Extract the [X, Y] coordinate from the center of the cell holding the provided text.  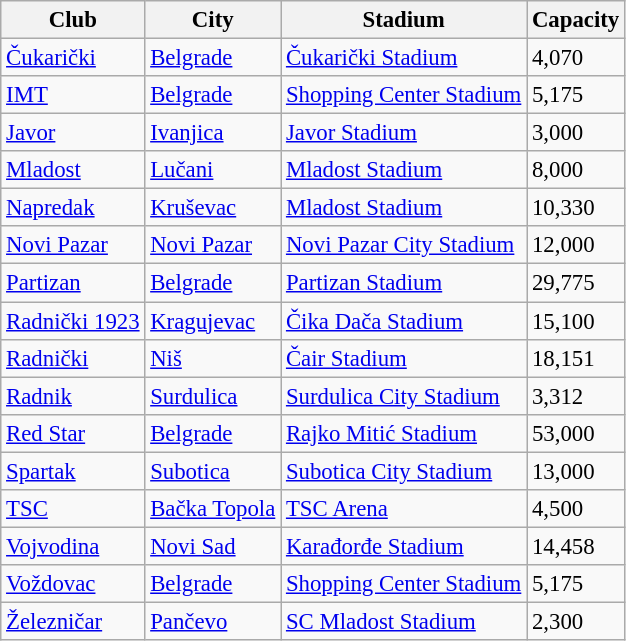
Rajko Mitić Stadium [404, 433]
13,000 [576, 471]
Surdulica City Stadium [404, 396]
Partizan Stadium [404, 283]
Radnik [73, 396]
Čukarički [73, 58]
Red Star [73, 433]
SC Mladost Stadium [404, 621]
IMT [73, 95]
29,775 [576, 283]
Club [73, 20]
Železničar [73, 621]
3,312 [576, 396]
Subotica [213, 471]
10,330 [576, 208]
Spartak [73, 471]
Partizan [73, 283]
Ivanjica [213, 133]
Radnički [73, 358]
Čika Dača Stadium [404, 321]
Kragujevac [213, 321]
Kruševac [213, 208]
Javor [73, 133]
Capacity [576, 20]
14,458 [576, 546]
3,000 [576, 133]
Čair Stadium [404, 358]
Karađorđe Stadium [404, 546]
Novi Pazar City Stadium [404, 245]
8,000 [576, 170]
12,000 [576, 245]
TSC [73, 509]
18,151 [576, 358]
Pančevo [213, 621]
4,500 [576, 509]
Bačka Topola [213, 509]
Radnički 1923 [73, 321]
Voždovac [73, 584]
Javor Stadium [404, 133]
Vojvodina [73, 546]
TSC Arena [404, 509]
City [213, 20]
Mladost [73, 170]
4,070 [576, 58]
Surdulica [213, 396]
Novi Sad [213, 546]
Lučani [213, 170]
15,100 [576, 321]
2,300 [576, 621]
Niš [213, 358]
53,000 [576, 433]
Stadium [404, 20]
Napredak [73, 208]
Čukarički Stadium [404, 58]
Subotica City Stadium [404, 471]
